Detect which cell encompasses the target text, then output its [x, y] center coordinate. 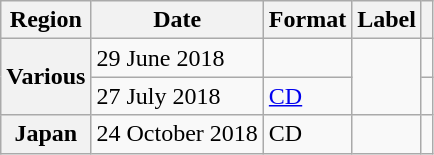
Date [177, 20]
24 October 2018 [177, 134]
27 July 2018 [177, 96]
Label [387, 20]
Format [307, 20]
Region [46, 20]
29 June 2018 [177, 58]
Various [46, 77]
Japan [46, 134]
